Return (x, y) of the center of cell containing provided text 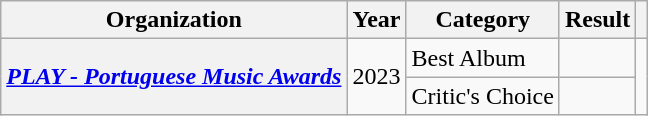
Year (376, 20)
Organization (174, 20)
Critic's Choice (482, 96)
2023 (376, 77)
Category (482, 20)
Best Album (482, 58)
Result (597, 20)
PLAY - Portuguese Music Awards (174, 77)
